Capture the cell that displays the provided text and extract its (x, y) central coordinate. 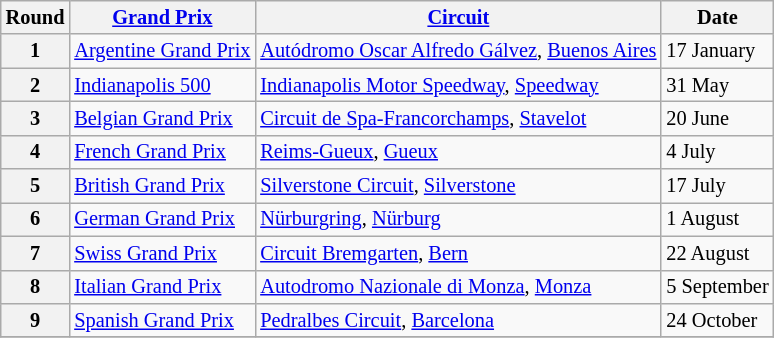
Silverstone Circuit, Silverstone (458, 186)
Indianapolis 500 (162, 85)
17 July (717, 186)
Circuit (458, 17)
5 (36, 186)
British Grand Prix (162, 186)
6 (36, 219)
20 June (717, 118)
5 September (717, 287)
1 (36, 51)
7 (36, 253)
Round (36, 17)
2 (36, 85)
1 August (717, 219)
Date (717, 17)
4 (36, 152)
4 July (717, 152)
Indianapolis Motor Speedway, Speedway (458, 85)
Circuit Bremgarten, Bern (458, 253)
Argentine Grand Prix (162, 51)
Spanish Grand Prix (162, 320)
Nürburgring, Nürburg (458, 219)
Autodromo Nazionale di Monza, Monza (458, 287)
Belgian Grand Prix (162, 118)
Italian Grand Prix (162, 287)
French Grand Prix (162, 152)
Circuit de Spa-Francorchamps, Stavelot (458, 118)
Reims-Gueux, Gueux (458, 152)
22 August (717, 253)
German Grand Prix (162, 219)
31 May (717, 85)
3 (36, 118)
Grand Prix (162, 17)
8 (36, 287)
9 (36, 320)
Pedralbes Circuit, Barcelona (458, 320)
17 January (717, 51)
24 October (717, 320)
Autódromo Oscar Alfredo Gálvez, Buenos Aires (458, 51)
Swiss Grand Prix (162, 253)
